Return the (x, y) coordinate for the center point of the cell that contains the specified text.  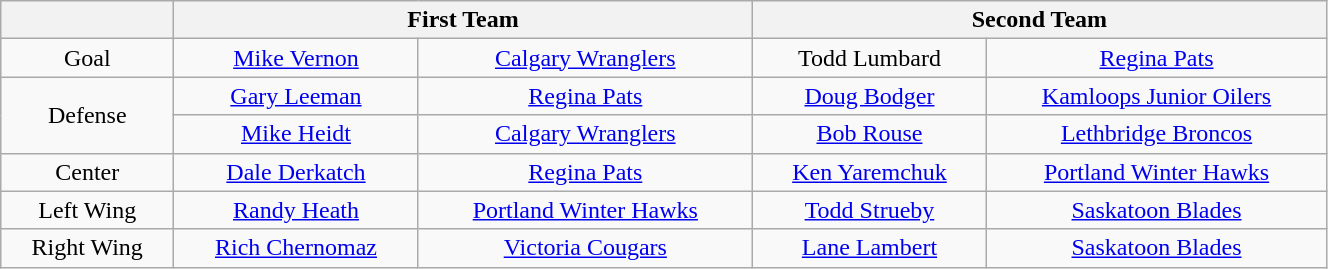
Right Wing (88, 248)
Bob Rouse (869, 134)
Randy Heath (296, 210)
Rich Chernomaz (296, 248)
Mike Heidt (296, 134)
Kamloops Junior Oilers (1157, 96)
Dale Derkatch (296, 172)
Todd Strueby (869, 210)
Doug Bodger (869, 96)
Defense (88, 115)
Victoria Cougars (585, 248)
Second Team (1039, 20)
Lane Lambert (869, 248)
Left Wing (88, 210)
Ken Yaremchuk (869, 172)
Goal (88, 58)
Gary Leeman (296, 96)
Lethbridge Broncos (1157, 134)
Center (88, 172)
Mike Vernon (296, 58)
First Team (464, 20)
Todd Lumbard (869, 58)
